Scan for the cell matching the given text and deliver its (x, y) coordinate at center. 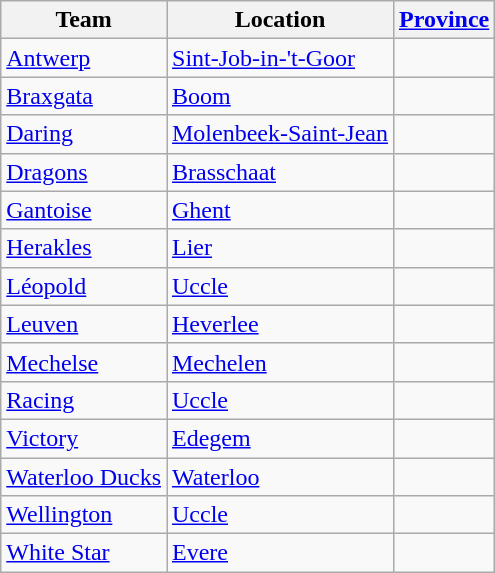
Heverlee (280, 324)
Mechelse (84, 362)
Boom (280, 96)
Antwerp (84, 58)
Waterloo Ducks (84, 477)
Léopold (84, 286)
Molenbeek-Saint-Jean (280, 134)
Leuven (84, 324)
Province (444, 20)
Daring (84, 134)
Braxgata (84, 96)
Edegem (280, 438)
Evere (280, 553)
Lier (280, 248)
Dragons (84, 172)
Brasschaat (280, 172)
Victory (84, 438)
Ghent (280, 210)
White Star (84, 553)
Racing (84, 400)
Waterloo (280, 477)
Wellington (84, 515)
Location (280, 20)
Team (84, 20)
Mechelen (280, 362)
Gantoise (84, 210)
Sint-Job-in-'t-Goor (280, 58)
Herakles (84, 248)
